Scan for the cell matching the given text and deliver its (X, Y) coordinate at center. 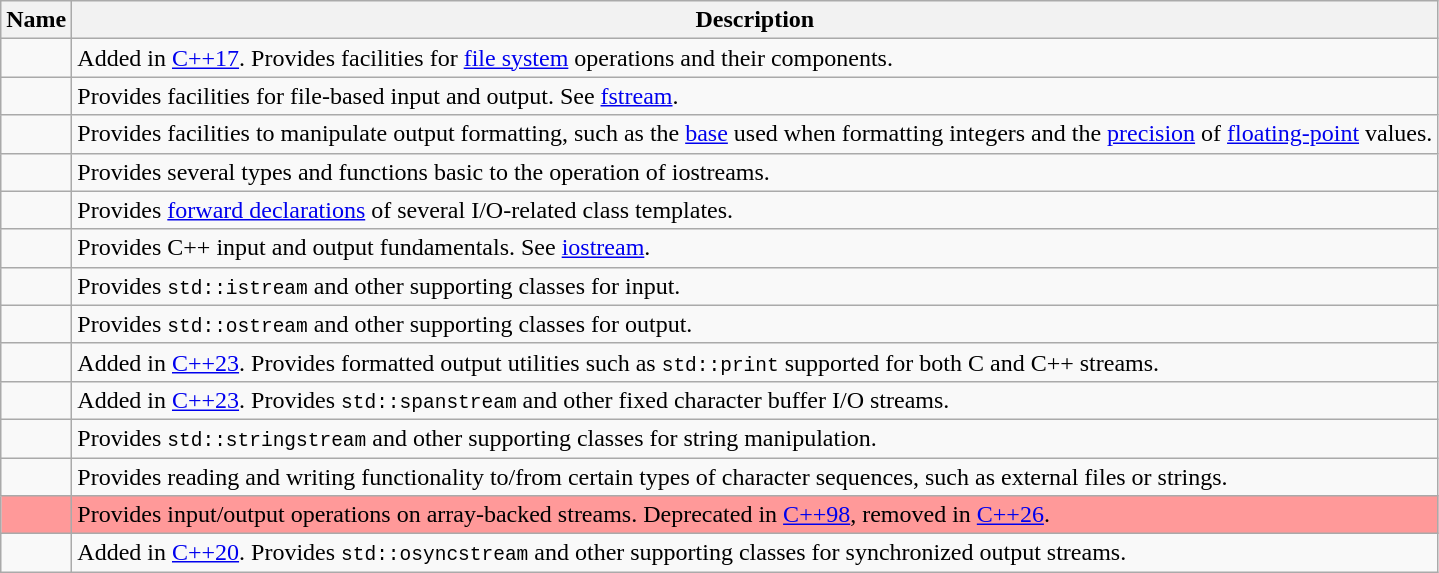
Provides facilities for file-based input and output. See fstream. (755, 96)
Provides std::ostream and other supporting classes for output. (755, 324)
Description (755, 20)
Provides input/output operations on array-backed streams. Deprecated in C++98, removed in C++26. (755, 515)
Provides reading and writing functionality to/from certain types of character sequences, such as external files or strings. (755, 477)
Provides std::istream and other supporting classes for input. (755, 286)
Name (36, 20)
Provides forward declarations of several I/O-related class templates. (755, 210)
Provides C++ input and output fundamentals. See iostream. (755, 248)
Added in C++23. Provides std::spanstream and other fixed character buffer I/O streams. (755, 400)
Added in C++23. Provides formatted output utilities such as std::print supported for both C and C++ streams. (755, 362)
Provides std::stringstream and other supporting classes for string manipulation. (755, 438)
Provides several types and functions basic to the operation of iostreams. (755, 172)
Provides facilities to manipulate output formatting, such as the base used when formatting integers and the precision of floating-point values. (755, 134)
Added in C++17. Provides facilities for file system operations and their components. (755, 58)
Added in C++20. Provides std::osyncstream and other supporting classes for synchronized output streams. (755, 553)
